From the cell containing the given text, extract its center point as (X, Y) coordinate. 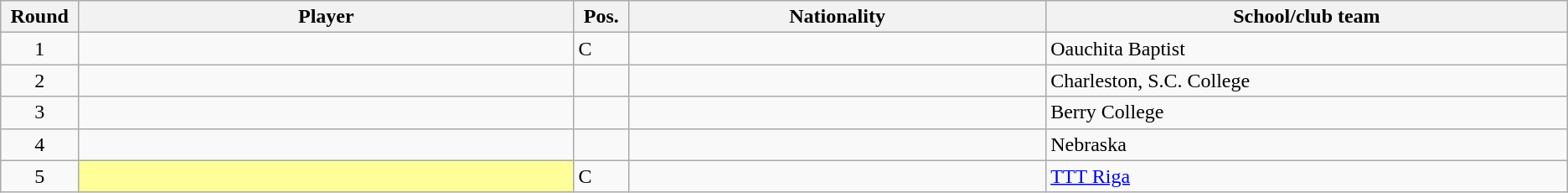
Berry College (1307, 112)
Round (40, 17)
Nationality (838, 17)
1 (40, 49)
Nebraska (1307, 144)
3 (40, 112)
4 (40, 144)
Charleston, S.C. College (1307, 81)
School/club team (1307, 17)
5 (40, 176)
Player (327, 17)
Pos. (601, 17)
TTT Riga (1307, 176)
2 (40, 81)
Oauchita Baptist (1307, 49)
